For the text-containing cell, return its midpoint in [x, y] coordinate format. 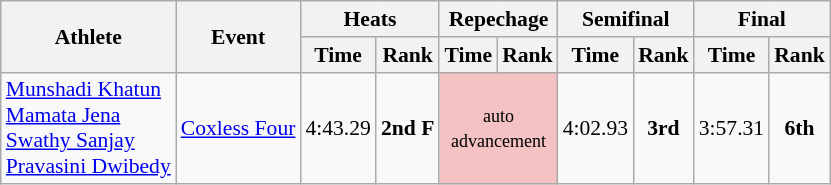
3:57.31 [732, 128]
4:43.29 [338, 128]
Final [762, 19]
Athlete [88, 36]
Coxless Four [238, 128]
Repechage [498, 19]
4:02.93 [596, 128]
Heats [370, 19]
2nd F [408, 128]
Event [238, 36]
6th [800, 128]
3rd [664, 128]
autoadvancement [498, 128]
Munshadi KhatunMamata JenaSwathy SanjayPravasini Dwibedy [88, 128]
Semifinal [626, 19]
